Locate the cell with the specified text and output its [X, Y] center coordinate. 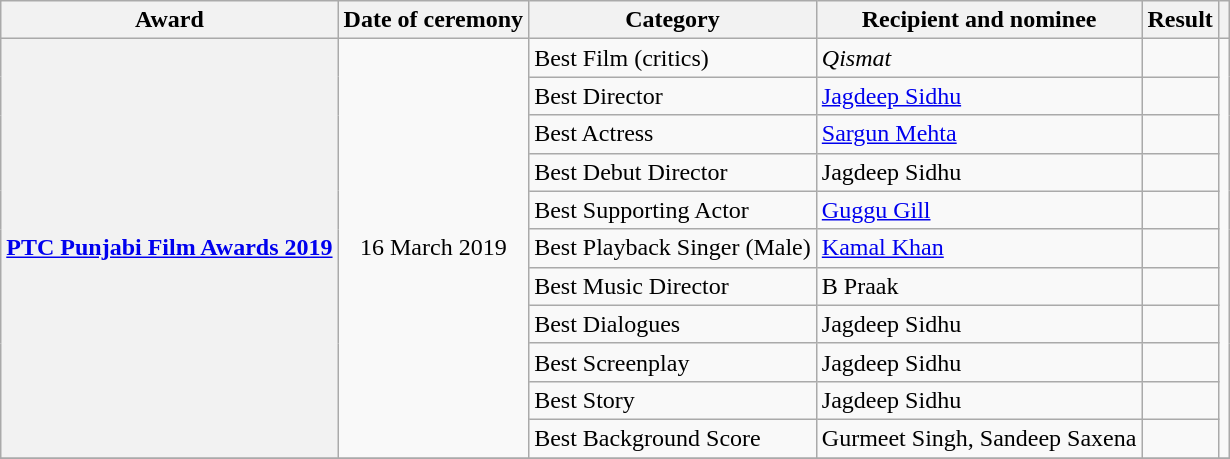
16 March 2019 [434, 248]
Award [170, 20]
Best Story [673, 400]
Best Dialogues [673, 324]
PTC Punjabi Film Awards 2019 [170, 248]
Best Debut Director [673, 172]
Best Supporting Actor [673, 210]
Sargun Mehta [979, 134]
Recipient and nominee [979, 20]
Guggu Gill [979, 210]
Category [673, 20]
Best Background Score [673, 438]
Best Screenplay [673, 362]
B Praak [979, 286]
Best Music Director [673, 286]
Qismat [979, 58]
Best Film (critics) [673, 58]
Best Playback Singer (Male) [673, 248]
Best Actress [673, 134]
Gurmeet Singh, Sandeep Saxena [979, 438]
Date of ceremony [434, 20]
Kamal Khan [979, 248]
Best Director [673, 96]
Result [1180, 20]
